For the text-containing cell, return its midpoint in (x, y) coordinate format. 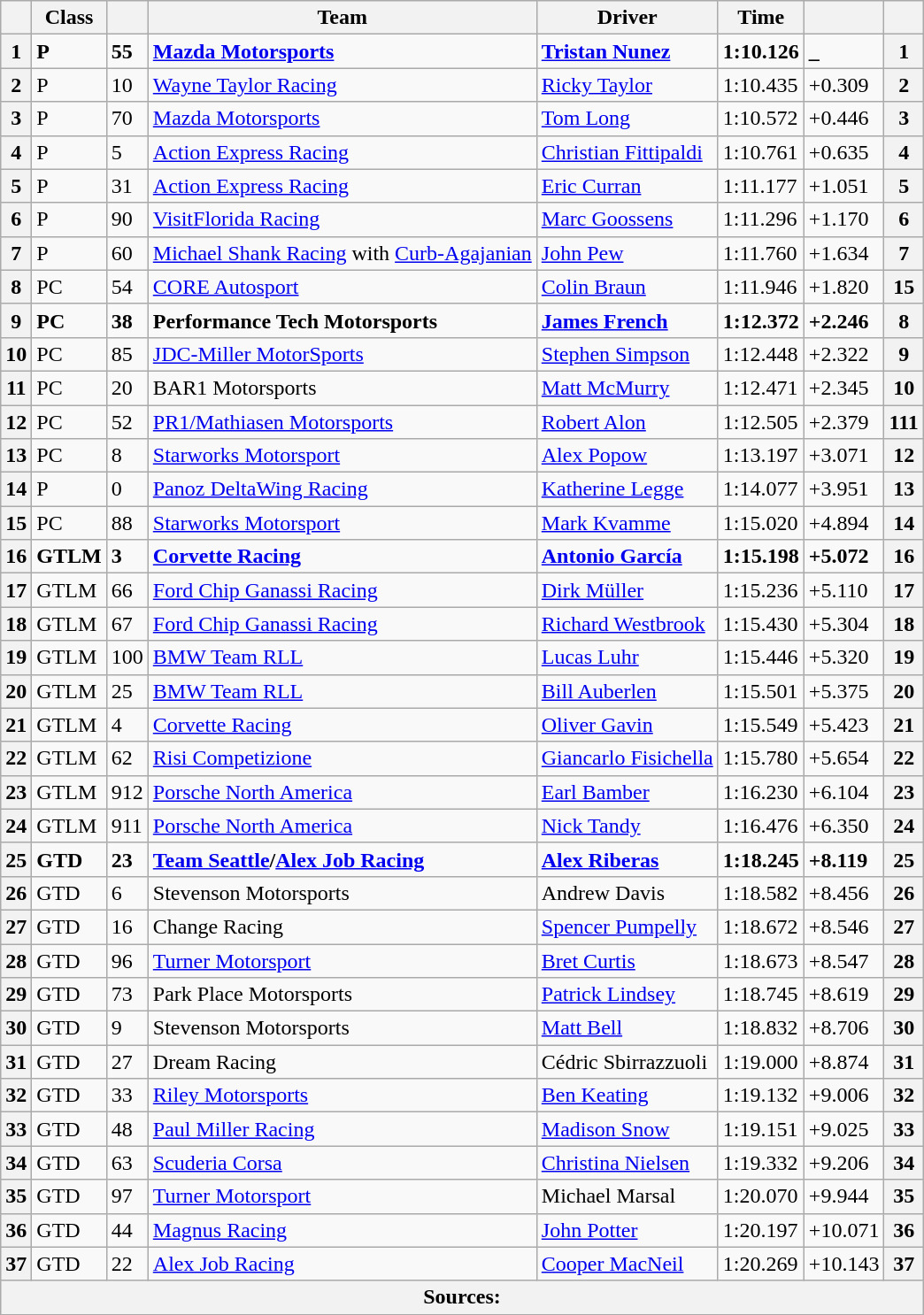
+3.071 (844, 456)
+8.547 (844, 960)
1:14.077 (761, 489)
Ben Keating (627, 1096)
+1.634 (844, 253)
+1.051 (844, 186)
38 (127, 320)
John Pew (627, 253)
Team (342, 18)
96 (127, 960)
Tom Long (627, 119)
+8.874 (844, 1062)
+9.025 (844, 1129)
1:11.177 (761, 186)
Matt Bell (627, 1028)
Richard Westbrook (627, 624)
Performance Tech Motorsports (342, 320)
Robert Alon (627, 422)
Antonio García (627, 557)
1:18.745 (761, 995)
1:11.760 (761, 253)
73 (127, 995)
90 (127, 219)
Christina Nielsen (627, 1163)
Panoz DeltaWing Racing (342, 489)
44 (127, 1230)
Mark Kvamme (627, 523)
67 (127, 624)
JDC-Miller MotorSports (342, 354)
97 (127, 1196)
Colin Braun (627, 287)
Lucas Luhr (627, 657)
Giancarlo Fisichella (627, 758)
1:11.296 (761, 219)
1:16.230 (761, 792)
1:18.673 (761, 960)
Alex Popow (627, 456)
Driver (627, 18)
+8.119 (844, 859)
Patrick Lindsey (627, 995)
CORE Autosport (342, 287)
Ricky Taylor (627, 85)
1:15.501 (761, 691)
11 (16, 388)
1:10.435 (761, 85)
+5.304 (844, 624)
88 (127, 523)
1:19.000 (761, 1062)
+9.006 (844, 1096)
John Potter (627, 1230)
66 (127, 590)
1:15.236 (761, 590)
+3.951 (844, 489)
+0.446 (844, 119)
1:18.672 (761, 927)
+4.894 (844, 523)
+9.206 (844, 1163)
1:12.372 (761, 320)
+5.654 (844, 758)
+2.246 (844, 320)
1:15.549 (761, 725)
1:15.020 (761, 523)
+5.423 (844, 725)
Sources: (462, 1297)
+0.309 (844, 85)
63 (127, 1163)
+0.635 (844, 152)
Riley Motorsports (342, 1096)
PR1/Mathiasen Motorsports (342, 422)
Bill Auberlen (627, 691)
Christian Fittipaldi (627, 152)
Scuderia Corsa (342, 1163)
Wayne Taylor Racing (342, 85)
1:18.582 (761, 893)
52 (127, 422)
Park Place Motorsports (342, 995)
Dream Racing (342, 1062)
Time (761, 18)
+1.170 (844, 219)
+1.820 (844, 287)
1:10.126 (761, 51)
+10.071 (844, 1230)
BAR1 Motorsports (342, 388)
+5.320 (844, 657)
55 (127, 51)
+5.375 (844, 691)
Bret Curtis (627, 960)
62 (127, 758)
Paul Miller Racing (342, 1129)
Alex Job Racing (342, 1264)
111 (904, 422)
1:20.269 (761, 1264)
Eric Curran (627, 186)
+9.944 (844, 1196)
54 (127, 287)
1:15.430 (761, 624)
+8.706 (844, 1028)
1:20.197 (761, 1230)
Alex Riberas (627, 859)
+8.619 (844, 995)
1:20.070 (761, 1196)
+6.350 (844, 826)
+2.379 (844, 422)
1:15.446 (761, 657)
VisitFlorida Racing (342, 219)
Oliver Gavin (627, 725)
Stephen Simpson (627, 354)
+2.322 (844, 354)
+6.104 (844, 792)
Cédric Sbirrazzuoli (627, 1062)
James French (627, 320)
1:19.132 (761, 1096)
1:13.197 (761, 456)
Andrew Davis (627, 893)
Cooper MacNeil (627, 1264)
Michael Shank Racing with Curb-Agajanian (342, 253)
60 (127, 253)
Madison Snow (627, 1129)
100 (127, 657)
911 (127, 826)
Michael Marsal (627, 1196)
Class (69, 18)
Change Racing (342, 927)
Nick Tandy (627, 826)
Risi Competizione (342, 758)
1:19.151 (761, 1129)
912 (127, 792)
+5.072 (844, 557)
+5.110 (844, 590)
70 (127, 119)
+10.143 (844, 1264)
Matt McMurry (627, 388)
Marc Goossens (627, 219)
Team Seattle/Alex Job Racing (342, 859)
48 (127, 1129)
85 (127, 354)
1:12.448 (761, 354)
1:10.761 (761, 152)
+2.345 (844, 388)
+8.456 (844, 893)
1:18.832 (761, 1028)
Katherine Legge (627, 489)
+8.546 (844, 927)
Magnus Racing (342, 1230)
Earl Bamber (627, 792)
1:19.332 (761, 1163)
1:11.946 (761, 287)
1:18.245 (761, 859)
Tristan Nunez (627, 51)
Spencer Pumpelly (627, 927)
Dirk Müller (627, 590)
_ (844, 51)
1:12.471 (761, 388)
1:12.505 (761, 422)
1:15.780 (761, 758)
1:16.476 (761, 826)
0 (127, 489)
1:15.198 (761, 557)
1:10.572 (761, 119)
